Determine the [x, y] coordinate at the center of the cell enclosing the given text.  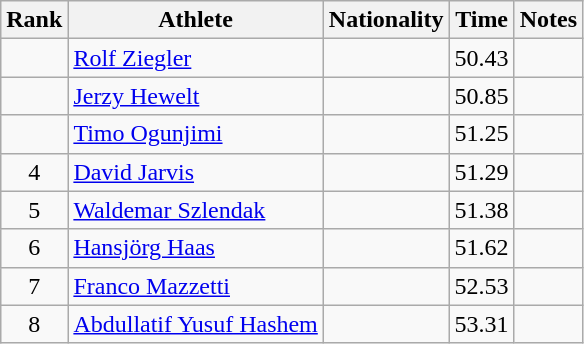
51.29 [482, 172]
Notes [548, 20]
Franco Mazzetti [196, 286]
Abdullatif Yusuf Hashem [196, 324]
Rank [34, 20]
50.43 [482, 58]
4 [34, 172]
51.25 [482, 134]
51.62 [482, 248]
51.38 [482, 210]
Hansjörg Haas [196, 248]
53.31 [482, 324]
David Jarvis [196, 172]
5 [34, 210]
Nationality [386, 20]
Athlete [196, 20]
Rolf Ziegler [196, 58]
Time [482, 20]
7 [34, 286]
52.53 [482, 286]
Waldemar Szlendak [196, 210]
50.85 [482, 96]
Timo Ogunjimi [196, 134]
8 [34, 324]
Jerzy Hewelt [196, 96]
6 [34, 248]
